Output the [x, y] coordinate of the center of the cell containing the given text.  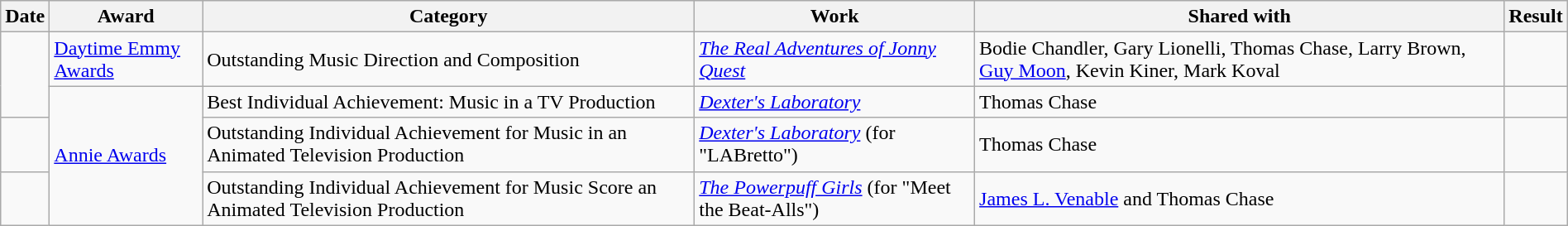
Daytime Emmy Awards [126, 60]
Bodie Chandler, Gary Lionelli, Thomas Chase, Larry Brown, Guy Moon, Kevin Kiner, Mark Koval [1240, 60]
Shared with [1240, 17]
Outstanding Individual Achievement for Music in an Animated Television Production [448, 144]
Result [1536, 17]
Date [25, 17]
The Powerpuff Girls (for "Meet the Beat-Alls") [835, 199]
Work [835, 17]
Annie Awards [126, 156]
James L. Venable and Thomas Chase [1240, 199]
Dexter's Laboratory [835, 102]
Best Individual Achievement: Music in a TV Production [448, 102]
Outstanding Individual Achievement for Music Score an Animated Television Production [448, 199]
Outstanding Music Direction and Composition [448, 60]
Category [448, 17]
Award [126, 17]
Dexter's Laboratory (for "LABretto") [835, 144]
The Real Adventures of Jonny Quest [835, 60]
